Provide the (x, y) coordinate of the cell's center where the given text is located.  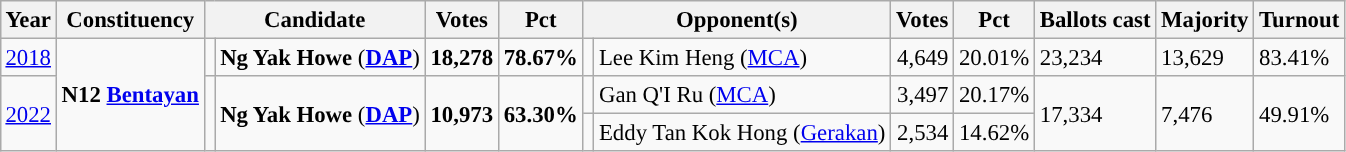
63.30% (540, 114)
20.01% (994, 57)
Gan Q'I Ru (MCA) (742, 95)
3,497 (922, 95)
Constituency (130, 20)
N12 Bentayan (130, 94)
Majority (1205, 20)
17,334 (1094, 114)
4,649 (922, 57)
13,629 (1205, 57)
Opponent(s) (737, 20)
Year (28, 20)
7,476 (1205, 114)
Candidate (314, 20)
14.62% (994, 133)
20.17% (994, 95)
23,234 (1094, 57)
18,278 (462, 57)
78.67% (540, 57)
2,534 (922, 133)
2022 (28, 114)
Ballots cast (1094, 20)
2018 (28, 57)
49.91% (1300, 114)
10,973 (462, 114)
Eddy Tan Kok Hong (Gerakan) (742, 133)
83.41% (1300, 57)
Lee Kim Heng (MCA) (742, 57)
Turnout (1300, 20)
